Pinpoint the cell where the given text exists, returning its [x, y] midpoint coordinate. 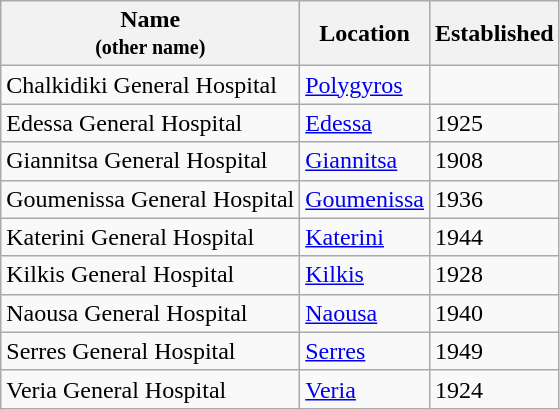
Kilkis General Hospital [150, 275]
1936 [494, 199]
Veria [365, 389]
Giannitsa General Hospital [150, 161]
Location [365, 34]
Kilkis [365, 275]
Serres [365, 351]
Naousa General Hospital [150, 313]
Edessa [365, 123]
Name (other name) [150, 34]
Established [494, 34]
1944 [494, 237]
Katerini [365, 237]
1940 [494, 313]
1908 [494, 161]
1949 [494, 351]
1925 [494, 123]
1928 [494, 275]
Serres General Hospital [150, 351]
Katerini General Hospital [150, 237]
Goumenissa [365, 199]
1924 [494, 389]
Edessa General Hospital [150, 123]
Goumenissa General Hospital [150, 199]
Polygyros [365, 85]
Veria General Hospital [150, 389]
Chalkidiki General Hospital [150, 85]
Naousa [365, 313]
Giannitsa [365, 161]
